Return (x, y) of the center of cell containing provided text 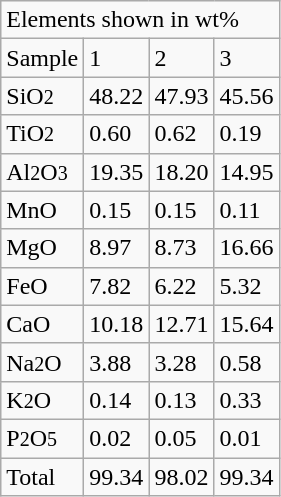
5.32 (246, 286)
0.58 (246, 362)
0.05 (182, 438)
7.82 (116, 286)
19.35 (116, 172)
Total (42, 477)
CaO (42, 324)
0.02 (116, 438)
14.95 (246, 172)
0.13 (182, 400)
K2O (42, 400)
8.97 (116, 248)
3.28 (182, 362)
FeO (42, 286)
0.62 (182, 134)
10.18 (116, 324)
0.11 (246, 210)
P2O5 (42, 438)
6.22 (182, 286)
15.64 (246, 324)
Al2O3 (42, 172)
1 (116, 58)
45.56 (246, 96)
0.14 (116, 400)
98.02 (182, 477)
TiO2 (42, 134)
0.01 (246, 438)
16.66 (246, 248)
18.20 (182, 172)
12.71 (182, 324)
2 (182, 58)
8.73 (182, 248)
3 (246, 58)
3.88 (116, 362)
47.93 (182, 96)
0.33 (246, 400)
MgO (42, 248)
0.19 (246, 134)
0.60 (116, 134)
Sample (42, 58)
SiO2 (42, 96)
48.22 (116, 96)
Na2O (42, 362)
Elements shown in wt% (140, 20)
MnO (42, 210)
